Search for the cell housing the specified text and yield its (x, y) center coordinate. 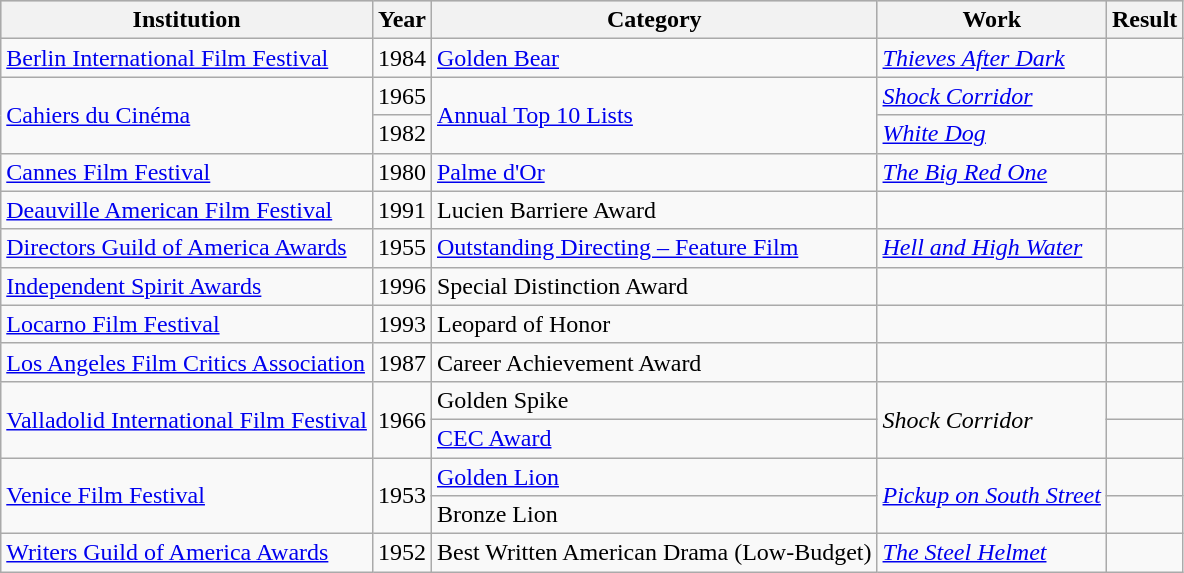
Special Distinction Award (654, 286)
Golden Bear (654, 58)
Venice Film Festival (187, 496)
Work (992, 20)
The Steel Helmet (992, 553)
Palme d'Or (654, 172)
Golden Lion (654, 477)
Locarno Film Festival (187, 324)
Berlin International Film Festival (187, 58)
Independent Spirit Awards (187, 286)
1996 (402, 286)
Valladolid International Film Festival (187, 419)
Cannes Film Festival (187, 172)
Writers Guild of America Awards (187, 553)
1955 (402, 248)
Category (654, 20)
1953 (402, 496)
1987 (402, 362)
1982 (402, 134)
1952 (402, 553)
1966 (402, 419)
Annual Top 10 Lists (654, 115)
Pickup on South Street (992, 496)
Cahiers du Cinéma (187, 115)
Thieves After Dark (992, 58)
Leopard of Honor (654, 324)
Los Angeles Film Critics Association (187, 362)
Institution (187, 20)
Career Achievement Award (654, 362)
Deauville American Film Festival (187, 210)
1993 (402, 324)
Best Written American Drama (Low-Budget) (654, 553)
1984 (402, 58)
Result (1144, 20)
Hell and High Water (992, 248)
Golden Spike (654, 400)
1980 (402, 172)
CEC Award (654, 438)
Lucien Barriere Award (654, 210)
1965 (402, 96)
Bronze Lion (654, 515)
White Dog (992, 134)
The Big Red One (992, 172)
Directors Guild of America Awards (187, 248)
Outstanding Directing – Feature Film (654, 248)
Year (402, 20)
1991 (402, 210)
